Locate the cell with the specified text and output its (x, y) center coordinate. 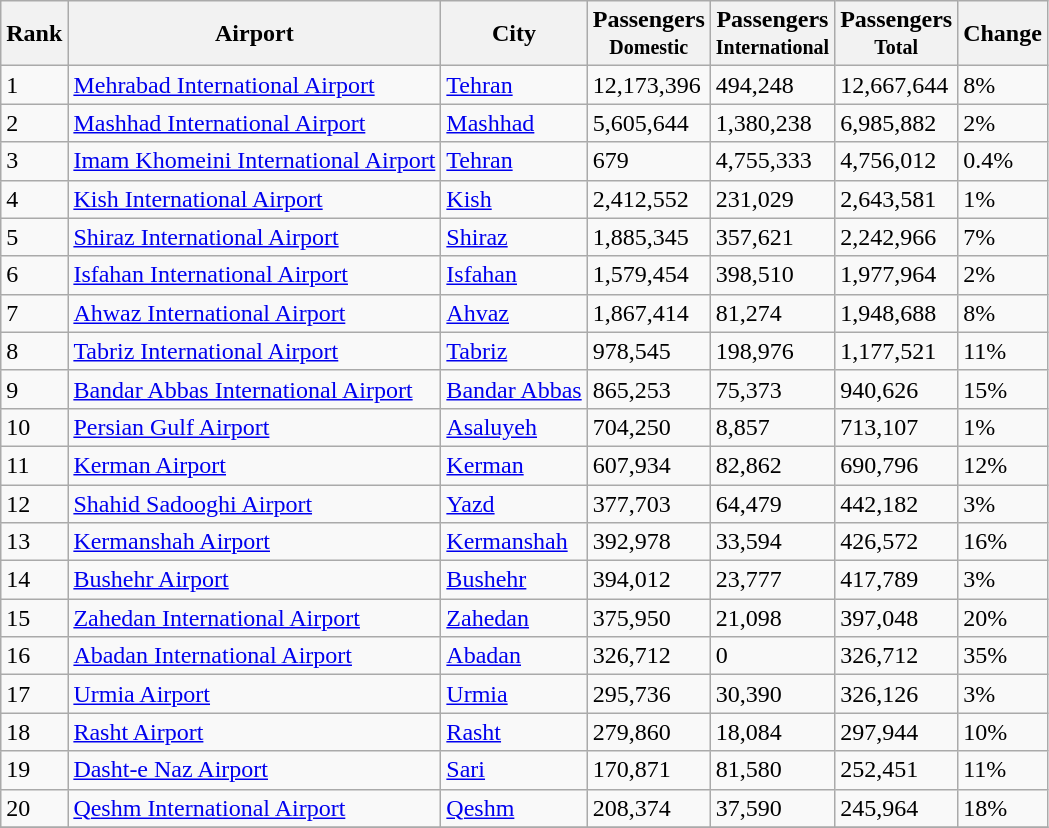
Rasht Airport (254, 732)
Kermanshah (514, 542)
978,545 (648, 351)
13 (34, 542)
23,777 (772, 580)
2,412,552 (648, 199)
Isfahan (514, 275)
12,667,644 (896, 85)
690,796 (896, 465)
2 (34, 123)
4 (34, 199)
5,605,644 (648, 123)
12% (1003, 465)
Kermanshah Airport (254, 542)
64,479 (772, 503)
Shiraz (514, 237)
295,736 (648, 694)
7% (1003, 237)
9 (34, 389)
Bushehr (514, 580)
Persian Gulf Airport (254, 427)
713,107 (896, 427)
Shiraz International Airport (254, 237)
Imam Khomeini International Airport (254, 161)
170,871 (648, 770)
1,977,964 (896, 275)
Kerman Airport (254, 465)
10 (34, 427)
PassengersTotal (896, 34)
Kish (514, 199)
1 (34, 85)
2,242,966 (896, 237)
Mashhad International Airport (254, 123)
494,248 (772, 85)
377,703 (648, 503)
Dasht-e Naz Airport (254, 770)
442,182 (896, 503)
198,976 (772, 351)
Yazd (514, 503)
Qeshm International Airport (254, 808)
PassengersDomestic (648, 34)
16 (34, 656)
245,964 (896, 808)
4,755,333 (772, 161)
30,390 (772, 694)
8 (34, 351)
12,173,396 (648, 85)
19 (34, 770)
Mashhad (514, 123)
Isfahan International Airport (254, 275)
Rank (34, 34)
0.4% (1003, 161)
Zahedan (514, 618)
940,626 (896, 389)
81,274 (772, 313)
Sari (514, 770)
20 (34, 808)
Kish International Airport (254, 199)
Kerman (514, 465)
357,621 (772, 237)
Bushehr Airport (254, 580)
75,373 (772, 389)
Abadan (514, 656)
Airport (254, 34)
Ahwaz International Airport (254, 313)
35% (1003, 656)
14 (34, 580)
Shahid Sadooghi Airport (254, 503)
11 (34, 465)
18,084 (772, 732)
679 (648, 161)
865,253 (648, 389)
21,098 (772, 618)
375,950 (648, 618)
Abadan International Airport (254, 656)
4,756,012 (896, 161)
1,177,521 (896, 351)
426,572 (896, 542)
17 (34, 694)
279,860 (648, 732)
PassengersInternational (772, 34)
Urmia (514, 694)
7 (34, 313)
3 (34, 161)
0 (772, 656)
397,048 (896, 618)
20% (1003, 618)
15% (1003, 389)
Mehrabad International Airport (254, 85)
Rasht (514, 732)
252,451 (896, 770)
6,985,882 (896, 123)
297,944 (896, 732)
Asaluyeh (514, 427)
City (514, 34)
81,580 (772, 770)
Zahedan International Airport (254, 618)
Ahvaz (514, 313)
18 (34, 732)
1,579,454 (648, 275)
1,885,345 (648, 237)
10% (1003, 732)
37,590 (772, 808)
1,948,688 (896, 313)
231,029 (772, 199)
2,643,581 (896, 199)
Bandar Abbas (514, 389)
398,510 (772, 275)
704,250 (648, 427)
392,978 (648, 542)
Qeshm (514, 808)
417,789 (896, 580)
15 (34, 618)
208,374 (648, 808)
82,862 (772, 465)
33,594 (772, 542)
Urmia Airport (254, 694)
1,867,414 (648, 313)
326,126 (896, 694)
Change (1003, 34)
1,380,238 (772, 123)
12 (34, 503)
394,012 (648, 580)
16% (1003, 542)
5 (34, 237)
6 (34, 275)
18% (1003, 808)
607,934 (648, 465)
Tabriz (514, 351)
Bandar Abbas International Airport (254, 389)
Tabriz International Airport (254, 351)
8,857 (772, 427)
